Determine the [x, y] coordinate at the center of the cell enclosing the given text.  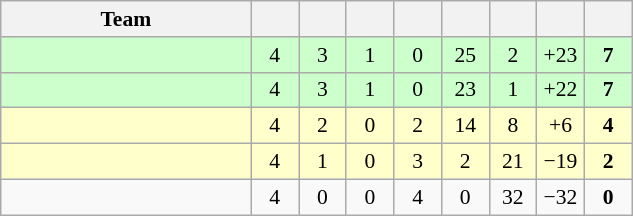
+23 [561, 55]
25 [465, 55]
23 [465, 90]
32 [513, 197]
21 [513, 162]
Team [126, 19]
+6 [561, 126]
−19 [561, 162]
8 [513, 126]
−32 [561, 197]
14 [465, 126]
+22 [561, 90]
